Extract the (X, Y) coordinate from the center of the cell holding the provided text.  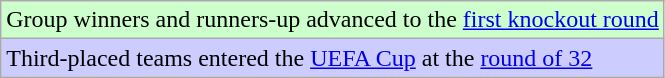
Third-placed teams entered the UEFA Cup at the round of 32 (333, 58)
Group winners and runners-up advanced to the first knockout round (333, 20)
